From the cell containing the given text, extract its center point as [X, Y] coordinate. 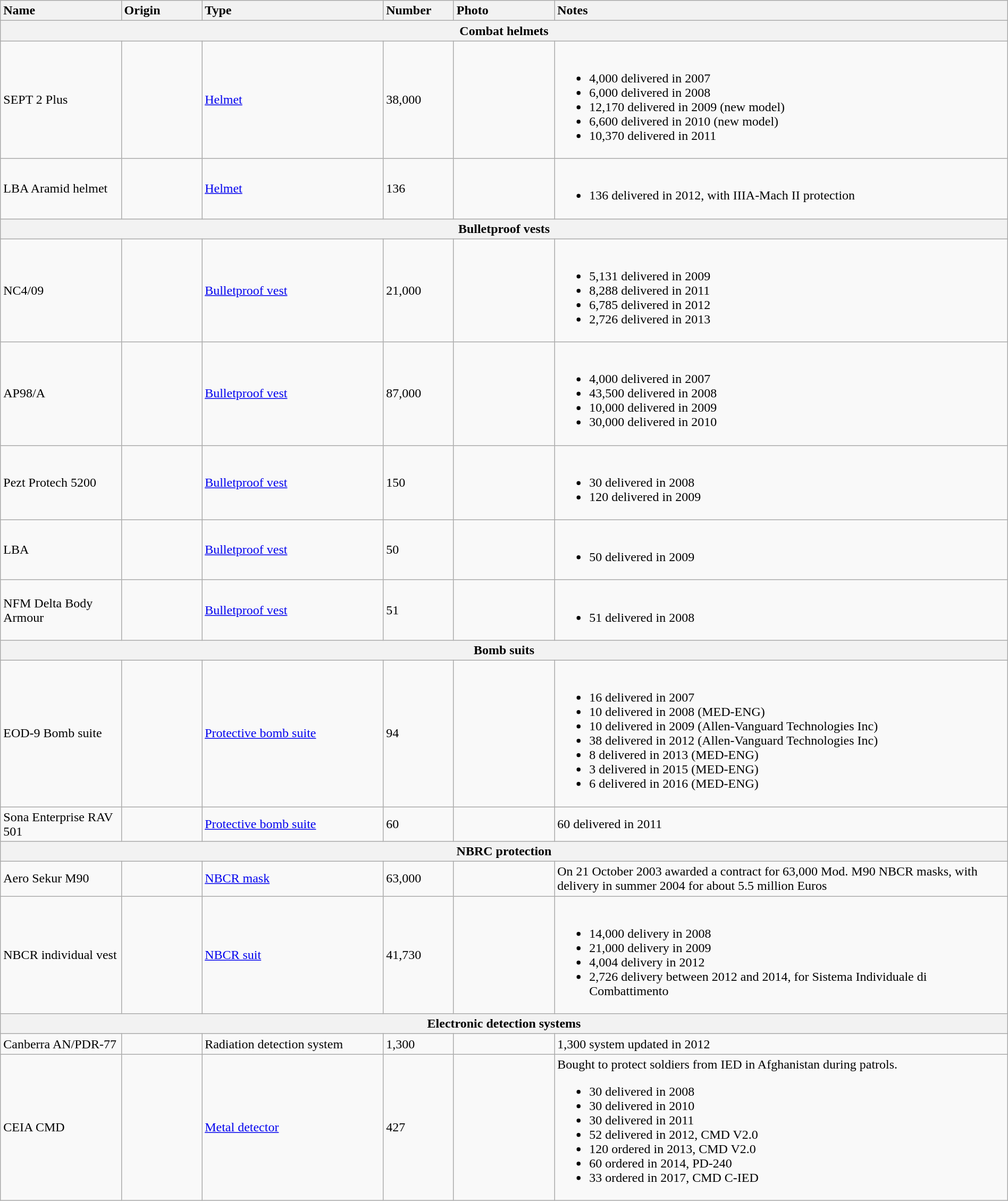
Name [61, 11]
LBA Aramid helmet [61, 188]
51 [419, 610]
150 [419, 482]
14,000 delivery in 200821,000 delivery in 20094,004 delivery in 20122,726 delivery between 2012 and 2014, for Sistema Individuale di Combattimento [782, 955]
NFM Delta Body Armour [61, 610]
30 delivered in 2008120 delivered in 2009 [782, 482]
NBRC protection [504, 852]
Origin [162, 11]
51 delivered in 2008 [782, 610]
1,300 [419, 1044]
5,131 delivered in 20098,288 delivered in 20116,785 delivered in 20122,726 delivered in 2013 [782, 290]
41,730 [419, 955]
50 [419, 550]
On 21 October 2003 awarded a contract for 63,000 Mod. M90 NBCR masks, with delivery in summer 2004 for about 5.5 million Euros [782, 879]
Electronic detection systems [504, 1024]
21,000 [419, 290]
136 [419, 188]
60 [419, 823]
4,000 delivered in 20076,000 delivered in 200812,170 delivered in 2009 (new model)6,600 delivered in 2010 (new model)10,370 delivered in 2011 [782, 100]
136 delivered in 2012, with IIIA-Mach II protection [782, 188]
427 [419, 1128]
63,000 [419, 879]
Type [292, 11]
AP98/A [61, 394]
Bomb suits [504, 650]
Combat helmets [504, 31]
EOD-9 Bomb suite [61, 733]
NBCR individual vest [61, 955]
SEPT 2 Plus [61, 100]
NBCR suit [292, 955]
NC4/09 [61, 290]
Canberra AN/PDR-77 [61, 1044]
Aero Sekur M90 [61, 879]
87,000 [419, 394]
94 [419, 733]
50 delivered in 2009 [782, 550]
Sona Enterprise RAV 501 [61, 823]
38,000 [419, 100]
4,000 delivered in 200743,500 delivered in 200810,000 delivered in 200930,000 delivered in 2010 [782, 394]
NBCR mask [292, 879]
LBA [61, 550]
Pezt Protech 5200 [61, 482]
CEIA CMD [61, 1128]
Radiation detection system [292, 1044]
Notes [782, 11]
Bulletproof vests [504, 229]
60 delivered in 2011 [782, 823]
1,300 system updated in 2012 [782, 1044]
Number [419, 11]
Metal detector [292, 1128]
Photo [504, 11]
